Return (X, Y) of the center of cell containing provided text 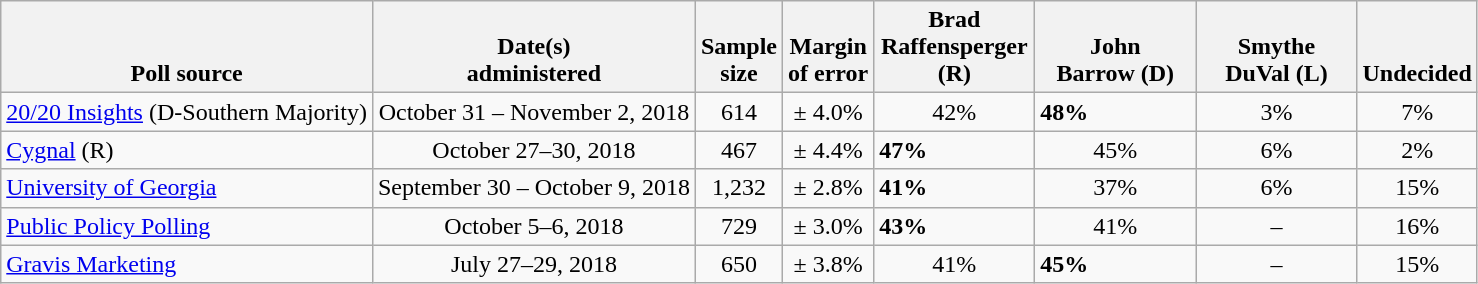
16% (1417, 226)
650 (738, 264)
University of Georgia (187, 188)
37% (1116, 188)
SmytheDuVal (L) (1276, 47)
Gravis Marketing (187, 264)
3% (1276, 112)
Cygnal (R) (187, 150)
48% (1116, 112)
September 30 – October 9, 2018 (534, 188)
2% (1417, 150)
Poll source (187, 47)
Marginof error (828, 47)
Undecided (1417, 47)
20/20 Insights (D-Southern Majority) (187, 112)
Public Policy Polling (187, 226)
1,232 (738, 188)
July 27–29, 2018 (534, 264)
JohnBarrow (D) (1116, 47)
47% (954, 150)
Samplesize (738, 47)
BradRaffensperger (R) (954, 47)
October 27–30, 2018 (534, 150)
42% (954, 112)
October 5–6, 2018 (534, 226)
± 2.8% (828, 188)
729 (738, 226)
± 4.4% (828, 150)
467 (738, 150)
Date(s)administered (534, 47)
October 31 – November 2, 2018 (534, 112)
614 (738, 112)
± 3.8% (828, 264)
± 4.0% (828, 112)
7% (1417, 112)
± 3.0% (828, 226)
43% (954, 226)
